Scan for the cell matching the given text and deliver its [x, y] coordinate at center. 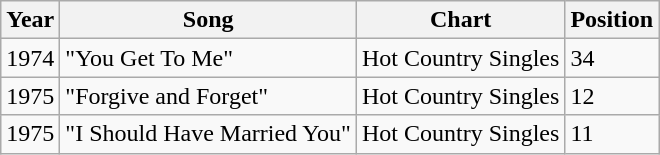
Position [612, 20]
Chart [460, 20]
11 [612, 134]
"You Get To Me" [208, 58]
"Forgive and Forget" [208, 96]
1974 [30, 58]
12 [612, 96]
Song [208, 20]
Year [30, 20]
34 [612, 58]
"I Should Have Married You" [208, 134]
